Provide the (X, Y) coordinate of the cell's center where the given text is located.  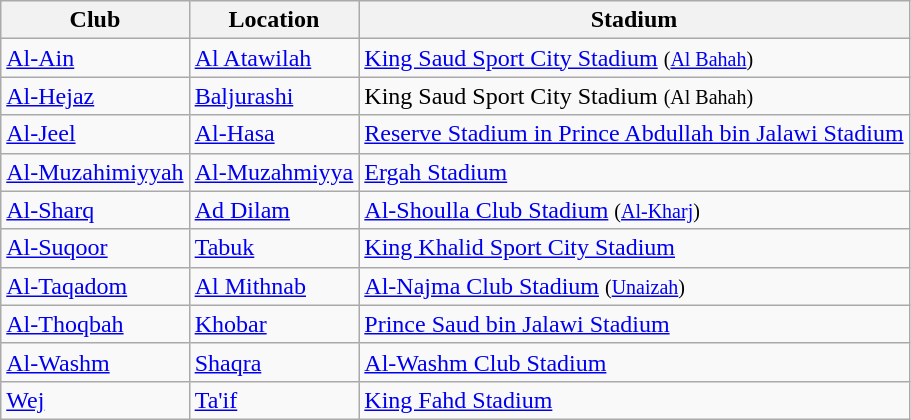
Al-Hejaz (95, 96)
Al Mithnab (274, 286)
Ad Dilam (274, 210)
Al-Washm Club Stadium (634, 362)
Al-Ain (95, 58)
Prince Saud bin Jalawi Stadium (634, 324)
Club (95, 20)
Al-Taqadom (95, 286)
Baljurashi (274, 96)
Shaqra (274, 362)
Ergah Stadium (634, 172)
Al-Muzahimiyyah (95, 172)
Al-Najma Club Stadium (Unaizah) (634, 286)
Al-Shoulla Club Stadium (Al-Kharj) (634, 210)
Ta'if (274, 400)
Al-Hasa (274, 134)
Al-Sharq (95, 210)
King Fahd Stadium (634, 400)
Al-Suqoor (95, 248)
Khobar (274, 324)
King Khalid Sport City Stadium (634, 248)
Al-Muzahmiyya (274, 172)
Reserve Stadium in Prince Abdullah bin Jalawi Stadium (634, 134)
Al Atawilah (274, 58)
Tabuk (274, 248)
Stadium (634, 20)
Location (274, 20)
Al-Washm (95, 362)
Al-Thoqbah (95, 324)
Al-Jeel (95, 134)
Wej (95, 400)
